Output the (X, Y) coordinate of the center of the cell containing the given text.  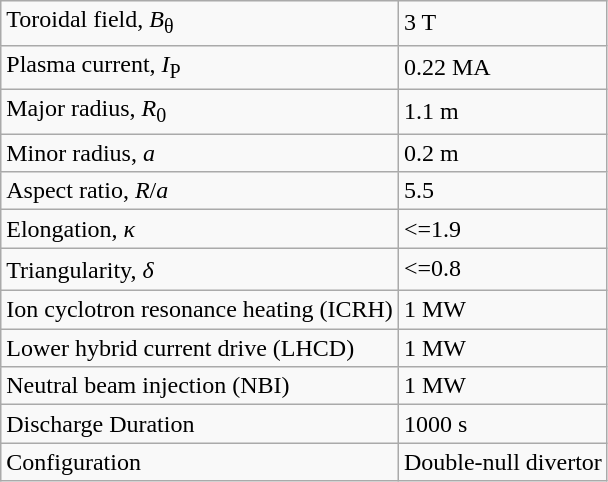
0.22 MA (502, 67)
5.5 (502, 191)
<=0.8 (502, 270)
Toroidal field, Bθ (200, 23)
Lower hybrid current drive (LHCD) (200, 348)
Elongation, κ (200, 229)
<=1.9 (502, 229)
1.1 m (502, 111)
Configuration (200, 462)
Ion cyclotron resonance heating (ICRH) (200, 310)
3 T (502, 23)
Triangularity, δ (200, 270)
1000 s (502, 424)
Minor radius, a (200, 153)
0.2 m (502, 153)
Aspect ratio, R/a (200, 191)
Plasma current, IP (200, 67)
Major radius, R0 (200, 111)
Double-null divertor (502, 462)
Discharge Duration (200, 424)
Neutral beam injection (NBI) (200, 386)
